Extract the (x, y) coordinate from the center of the cell holding the provided text.  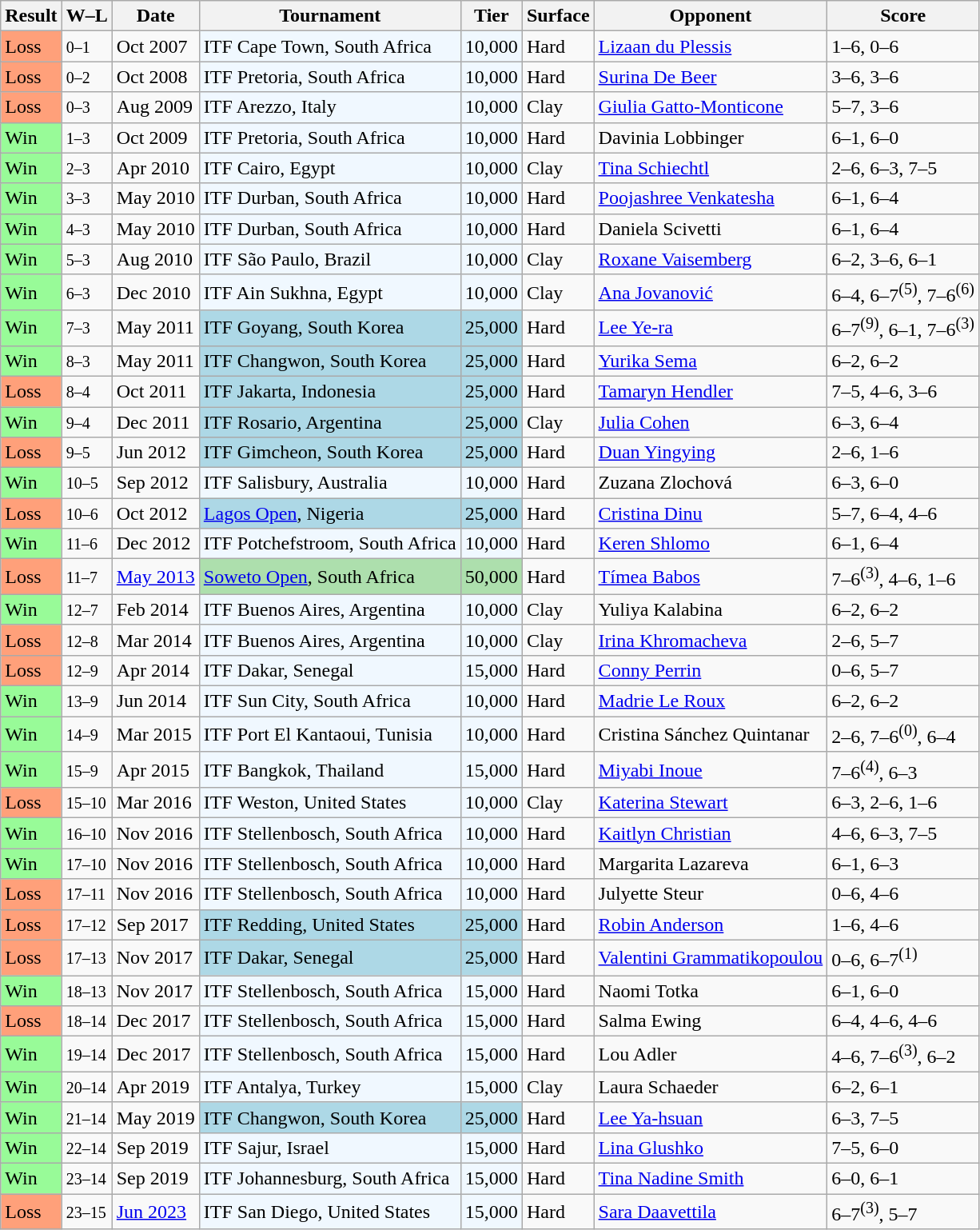
9–5 (86, 453)
14–9 (86, 734)
2–6, 5–7 (903, 640)
Jun 2014 (155, 701)
1–6, 4–6 (903, 924)
May 2013 (155, 577)
10–6 (86, 513)
23–15 (86, 1212)
6–3, 6–4 (903, 422)
23–14 (86, 1179)
Surina De Beer (711, 77)
Cristina Sánchez Quintanar (711, 734)
Mar 2014 (155, 640)
7–5, 6–0 (903, 1148)
8–3 (86, 361)
6–0, 6–1 (903, 1179)
Laura Schaeder (711, 1087)
Lizaan du Plessis (711, 46)
6–1, 6–3 (903, 864)
6–7(3), 5–7 (903, 1212)
Mar 2016 (155, 803)
Apr 2010 (155, 168)
ITF Port El Kantaoui, Tunisia (329, 734)
Roxane Vaisemberg (711, 259)
Apr 2019 (155, 1087)
12–7 (86, 609)
Oct 2009 (155, 138)
Robin Anderson (711, 924)
Katerina Stewart (711, 803)
0–6, 4–6 (903, 894)
9–4 (86, 422)
Yuliya Kalabina (711, 609)
Naomi Totka (711, 991)
6–3, 2–6, 1–6 (903, 803)
6–3 (86, 293)
Margarita Lazareva (711, 864)
ITF Goyang, South Korea (329, 328)
Madrie Le Roux (711, 701)
Sep 2012 (155, 483)
May 2019 (155, 1117)
Oct 2011 (155, 391)
0–3 (86, 107)
18–14 (86, 1021)
Aug 2009 (155, 107)
Duan Yingying (711, 453)
0–6, 5–7 (903, 671)
0–2 (86, 77)
13–9 (86, 701)
20–14 (86, 1087)
Tina Nadine Smith (711, 1179)
2–6, 6–3, 7–5 (903, 168)
7–5, 4–6, 3–6 (903, 391)
Score (903, 16)
Mar 2015 (155, 734)
ITF Gimcheon, South Korea (329, 453)
3–3 (86, 198)
Julia Cohen (711, 422)
2–6, 7–6(0), 6–4 (903, 734)
Cristina Dinu (711, 513)
5–7, 6–4, 4–6 (903, 513)
Salma Ewing (711, 1021)
6–4, 4–6, 4–6 (903, 1021)
0–6, 6–7(1) (903, 958)
15–10 (86, 803)
Oct 2012 (155, 513)
Dec 2011 (155, 422)
ITF Weston, United States (329, 803)
ITF Sun City, South Africa (329, 701)
17–11 (86, 894)
Tier (491, 16)
Lagos Open, Nigeria (329, 513)
Dec 2012 (155, 544)
Tímea Babos (711, 577)
ITF Cape Town, South Africa (329, 46)
11–6 (86, 544)
Sep 2017 (155, 924)
16–10 (86, 833)
Jun 2012 (155, 453)
21–14 (86, 1117)
Ana Jovanović (711, 293)
ITF Antalya, Turkey (329, 1087)
Surface (558, 16)
W–L (86, 16)
4–6, 6–3, 7–5 (903, 833)
Result (31, 16)
Date (155, 16)
2–6, 1–6 (903, 453)
Jun 2023 (155, 1212)
Aug 2010 (155, 259)
Soweto Open, South Africa (329, 577)
17–10 (86, 864)
1–3 (86, 138)
ITF Salisbury, Australia (329, 483)
ITF Sajur, Israel (329, 1148)
ITF Arezzo, Italy (329, 107)
Tournament (329, 16)
4–6, 7–6(3), 6–2 (903, 1054)
5–3 (86, 259)
Davinia Lobbinger (711, 138)
Feb 2014 (155, 609)
6–7(9), 6–1, 7–6(3) (903, 328)
2–3 (86, 168)
Oct 2008 (155, 77)
Valentini Grammatikopoulou (711, 958)
0–1 (86, 46)
5–7, 3–6 (903, 107)
Lee Ya-hsuan (711, 1117)
Tina Schiechtl (711, 168)
Giulia Gatto-Monticone (711, 107)
Daniela Scivetti (711, 229)
Yurika Sema (711, 361)
22–14 (86, 1148)
17–12 (86, 924)
Lina Glushko (711, 1148)
15–9 (86, 769)
Kaitlyn Christian (711, 833)
7–6(4), 6–3 (903, 769)
50,000 (491, 577)
Tamaryn Hendler (711, 391)
ITF Potchefstroom, South Africa (329, 544)
Conny Perrin (711, 671)
11–7 (86, 577)
3–6, 3–6 (903, 77)
ITF San Diego, United States (329, 1212)
7–6(3), 4–6, 1–6 (903, 577)
Poojashree Venkatesha (711, 198)
17–13 (86, 958)
ITF Bangkok, Thailand (329, 769)
Sara Daavettila (711, 1212)
ITF Cairo, Egypt (329, 168)
Zuzana Zlochová (711, 483)
4–3 (86, 229)
19–14 (86, 1054)
ITF São Paulo, Brazil (329, 259)
7–3 (86, 328)
12–8 (86, 640)
6–2, 6–1 (903, 1087)
6–3, 7–5 (903, 1117)
Oct 2007 (155, 46)
1–6, 0–6 (903, 46)
Irina Khromacheva (711, 640)
ITF Rosario, Argentina (329, 422)
Julyette Steur (711, 894)
Lee Ye-ra (711, 328)
Miyabi Inoue (711, 769)
ITF Redding, United States (329, 924)
Lou Adler (711, 1054)
Keren Shlomo (711, 544)
6–4, 6–7(5), 7–6(6) (903, 293)
10–5 (86, 483)
6–3, 6–0 (903, 483)
ITF Jakarta, Indonesia (329, 391)
Apr 2015 (155, 769)
ITF Johannesburg, South Africa (329, 1179)
Dec 2010 (155, 293)
8–4 (86, 391)
18–13 (86, 991)
ITF Ain Sukhna, Egypt (329, 293)
Apr 2014 (155, 671)
6–2, 3–6, 6–1 (903, 259)
12–9 (86, 671)
Opponent (711, 16)
